Extract the (X, Y) coordinate from the center of the cell holding the provided text.  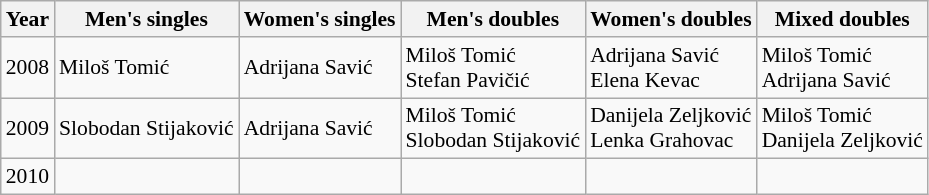
Miloš Tomić (146, 68)
Year (28, 19)
Men's doubles (494, 19)
2010 (28, 177)
2009 (28, 128)
Mixed doubles (842, 19)
Miloš Tomić Stefan Pavičić (494, 68)
Women's singles (320, 19)
Women's doubles (670, 19)
Miloš Tomić Adrijana Savić (842, 68)
Slobodan Stijaković (146, 128)
Danijela ZeljkovićLenka Grahovac (670, 128)
Miloš Tomić Danijela Zeljković (842, 128)
2008 (28, 68)
Adrijana SavićElena Kevac (670, 68)
Men's singles (146, 19)
Miloš Tomić Slobodan Stijaković (494, 128)
